Determine the (X, Y) coordinate at the center of the cell enclosing the given text.  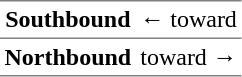
toward → (189, 57)
Northbound (68, 57)
Southbound (68, 20)
← toward (189, 20)
